Capture the cell that displays the provided text and extract its [X, Y] central coordinate. 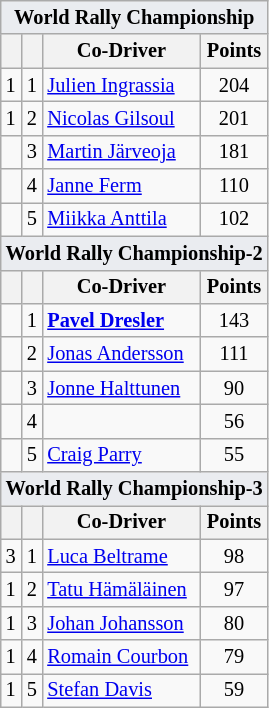
Nicolas Gilsoul [121, 118]
World Rally Championship [134, 17]
Tatu Hämäläinen [121, 589]
Jonne Halttunen [121, 388]
80 [234, 623]
110 [234, 186]
Johan Johansson [121, 623]
Luca Beltrame [121, 556]
Jonas Andersson [121, 354]
Romain Courbon [121, 657]
97 [234, 589]
World Rally Championship-2 [134, 253]
102 [234, 219]
111 [234, 354]
Janne Ferm [121, 186]
Stefan Davis [121, 690]
79 [234, 657]
55 [234, 455]
Miikka Anttila [121, 219]
World Rally Championship-3 [134, 489]
98 [234, 556]
181 [234, 152]
90 [234, 388]
Craig Parry [121, 455]
56 [234, 421]
Pavel Dresler [121, 320]
143 [234, 320]
59 [234, 690]
204 [234, 85]
Martin Järveoja [121, 152]
201 [234, 118]
Julien Ingrassia [121, 85]
